Extract the (X, Y) coordinate from the center of the cell holding the provided text.  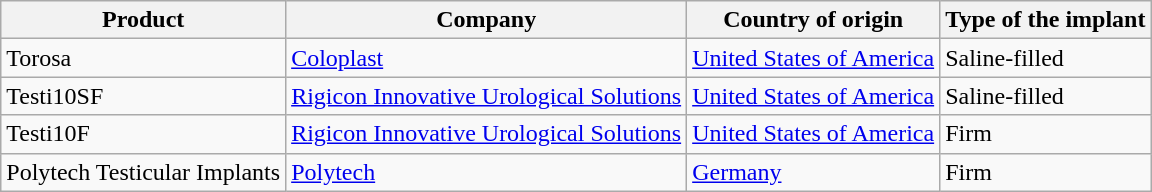
Testi10F (144, 134)
Country of origin (814, 20)
Torosa (144, 58)
Testi10SF (144, 96)
Polytech Testicular Implants (144, 172)
Type of the implant (1046, 20)
Germany (814, 172)
Product (144, 20)
Company (486, 20)
Coloplast (486, 58)
Polytech (486, 172)
